Find where the given text appears and provide that cell's center as (X, Y) coordinate. 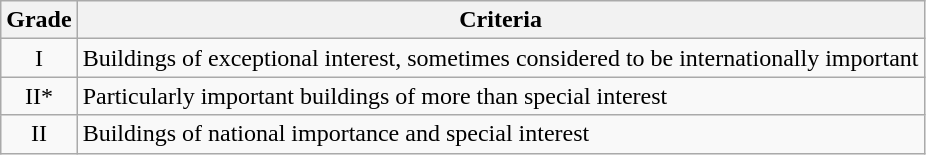
I (39, 58)
Buildings of national importance and special interest (500, 134)
Particularly important buildings of more than special interest (500, 96)
II* (39, 96)
Criteria (500, 20)
Grade (39, 20)
II (39, 134)
Buildings of exceptional interest, sometimes considered to be internationally important (500, 58)
